Identify which cell holds the provided text, then report its [X, Y] central coordinate. 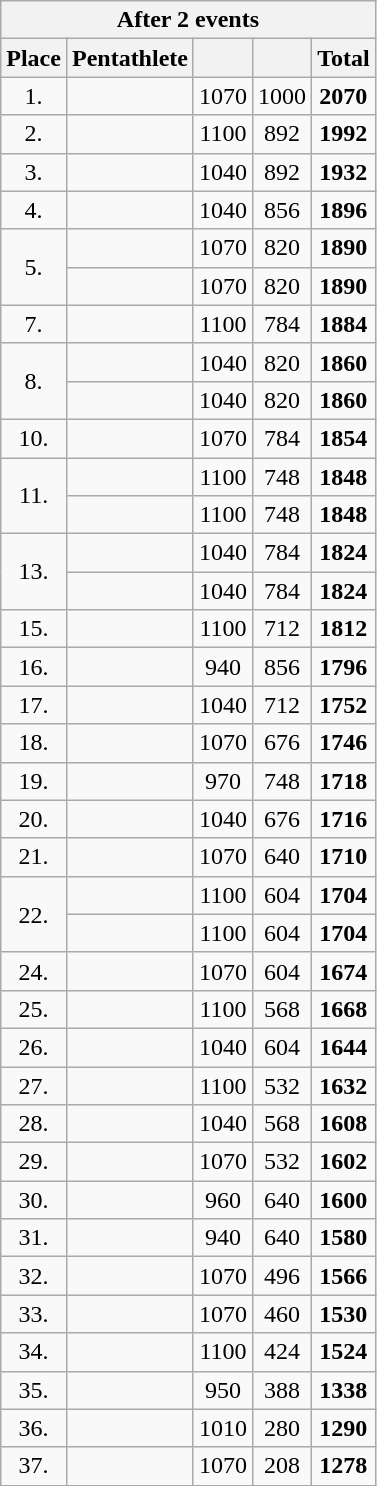
30. [34, 1200]
26. [34, 1047]
1718 [344, 781]
1338 [344, 1390]
Total [344, 58]
1. [34, 96]
After 2 events [188, 20]
Pentathlete [130, 58]
208 [282, 1466]
1884 [344, 324]
8. [34, 381]
970 [222, 781]
1854 [344, 438]
1674 [344, 971]
1290 [344, 1428]
1668 [344, 1009]
1566 [344, 1276]
Place [34, 58]
25. [34, 1009]
11. [34, 496]
424 [282, 1352]
5. [34, 267]
10. [34, 438]
27. [34, 1085]
1746 [344, 743]
388 [282, 1390]
1278 [344, 1466]
1796 [344, 667]
24. [34, 971]
28. [34, 1124]
15. [34, 629]
1896 [344, 210]
4. [34, 210]
37. [34, 1466]
3. [34, 172]
1530 [344, 1314]
36. [34, 1428]
1992 [344, 134]
16. [34, 667]
29. [34, 1162]
2. [34, 134]
21. [34, 857]
33. [34, 1314]
17. [34, 705]
34. [34, 1352]
1716 [344, 819]
1644 [344, 1047]
950 [222, 1390]
13. [34, 572]
496 [282, 1276]
18. [34, 743]
1000 [282, 96]
1010 [222, 1428]
20. [34, 819]
1752 [344, 705]
1812 [344, 629]
1710 [344, 857]
19. [34, 781]
460 [282, 1314]
1608 [344, 1124]
1932 [344, 172]
280 [282, 1428]
960 [222, 1200]
31. [34, 1238]
35. [34, 1390]
22. [34, 914]
1524 [344, 1352]
1632 [344, 1085]
32. [34, 1276]
1580 [344, 1238]
7. [34, 324]
2070 [344, 96]
1602 [344, 1162]
1600 [344, 1200]
